Extract the [x, y] coordinate from the center of the cell holding the provided text.  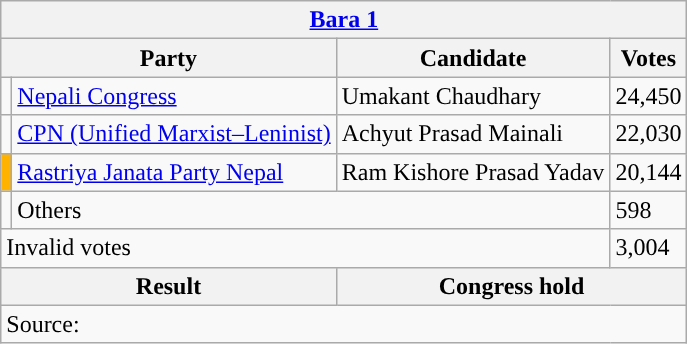
Congress hold [512, 286]
Ram Kishore Prasad Yadav [473, 172]
Candidate [473, 58]
Votes [648, 58]
Invalid votes [306, 248]
Party [168, 58]
Achyut Prasad Mainali [473, 134]
Result [168, 286]
Others [311, 210]
Nepali Congress [174, 96]
22,030 [648, 134]
3,004 [648, 248]
Rastriya Janata Party Nepal [174, 172]
Umakant Chaudhary [473, 96]
598 [648, 210]
CPN (Unified Marxist–Leninist) [174, 134]
Bara 1 [344, 20]
Source: [344, 324]
20,144 [648, 172]
24,450 [648, 96]
